Detect which cell encompasses the target text, then output its [X, Y] center coordinate. 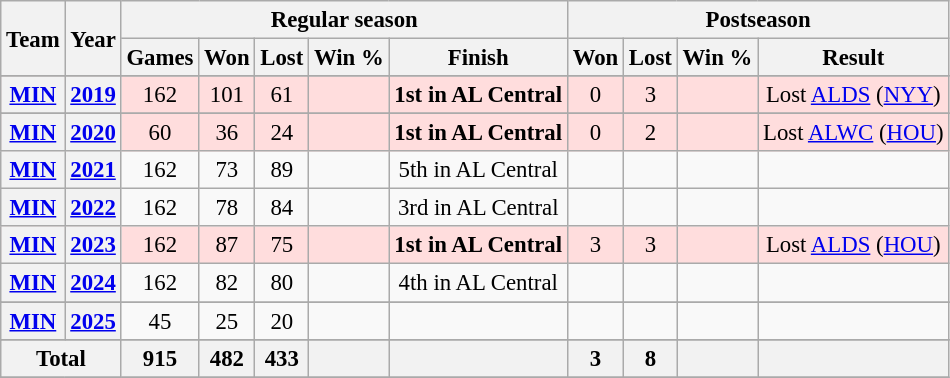
80 [282, 283]
2023 [93, 245]
75 [282, 245]
Regular season [344, 20]
101 [227, 95]
Lost ALDS (NYY) [854, 95]
87 [227, 245]
3rd in AL Central [478, 208]
2022 [93, 208]
36 [227, 133]
60 [160, 133]
2025 [93, 321]
Year [93, 38]
82 [227, 283]
4th in AL Central [478, 283]
Team [33, 38]
Postseason [758, 20]
2019 [93, 95]
45 [160, 321]
Lost ALDS (HOU) [854, 245]
78 [227, 208]
61 [282, 95]
2021 [93, 170]
Result [854, 58]
89 [282, 170]
2020 [93, 133]
2024 [93, 283]
73 [227, 170]
5th in AL Central [478, 170]
25 [227, 321]
2 [651, 133]
Lost ALWC (HOU) [854, 133]
482 [227, 358]
24 [282, 133]
433 [282, 358]
Finish [478, 58]
915 [160, 358]
Games [160, 58]
Total [61, 358]
84 [282, 208]
20 [282, 321]
8 [651, 358]
